Extract the [x, y] coordinate from the center of the cell holding the provided text.  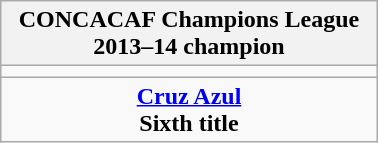
Cruz AzulSixth title [189, 110]
CONCACAF Champions League2013–14 champion [189, 34]
